Identify which cell holds the provided text, then report its (x, y) central coordinate. 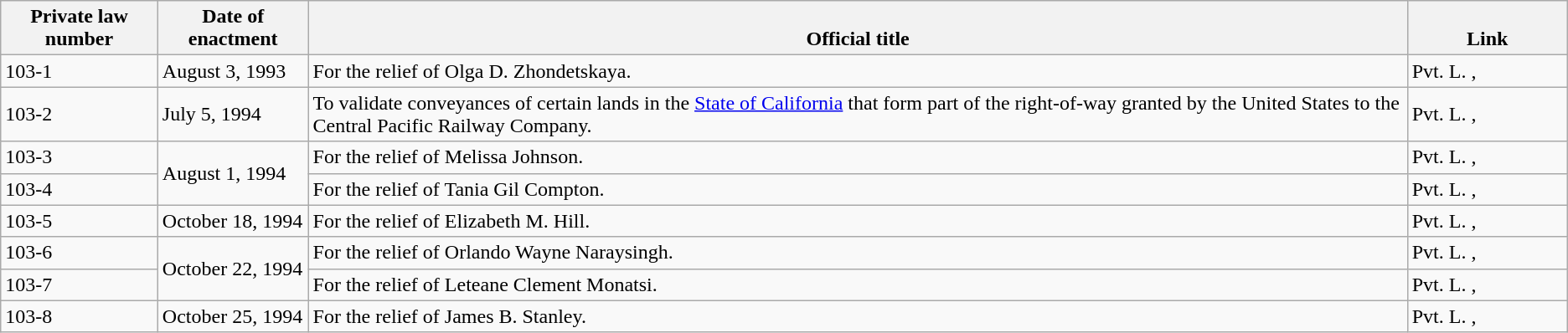
103-7 (80, 284)
Link (1488, 28)
July 5, 1994 (233, 114)
103-6 (80, 253)
October 25, 1994 (233, 316)
For the relief of Olga D. Zhondetskaya. (858, 71)
October 18, 1994 (233, 221)
103-1 (80, 71)
103-2 (80, 114)
103-3 (80, 157)
August 1, 1994 (233, 173)
Official title (858, 28)
August 3, 1993 (233, 71)
103-8 (80, 316)
For the relief of Orlando Wayne Naraysingh. (858, 253)
October 22, 1994 (233, 269)
103-5 (80, 221)
For the relief of Tania Gil Compton. (858, 189)
For the relief of Elizabeth M. Hill. (858, 221)
103-4 (80, 189)
For the relief of Melissa Johnson. (858, 157)
Date of enactment (233, 28)
For the relief of James B. Stanley. (858, 316)
Private law number (80, 28)
For the relief of Leteane Clement Monatsi. (858, 284)
